For the text-containing cell, return its midpoint in (X, Y) coordinate format. 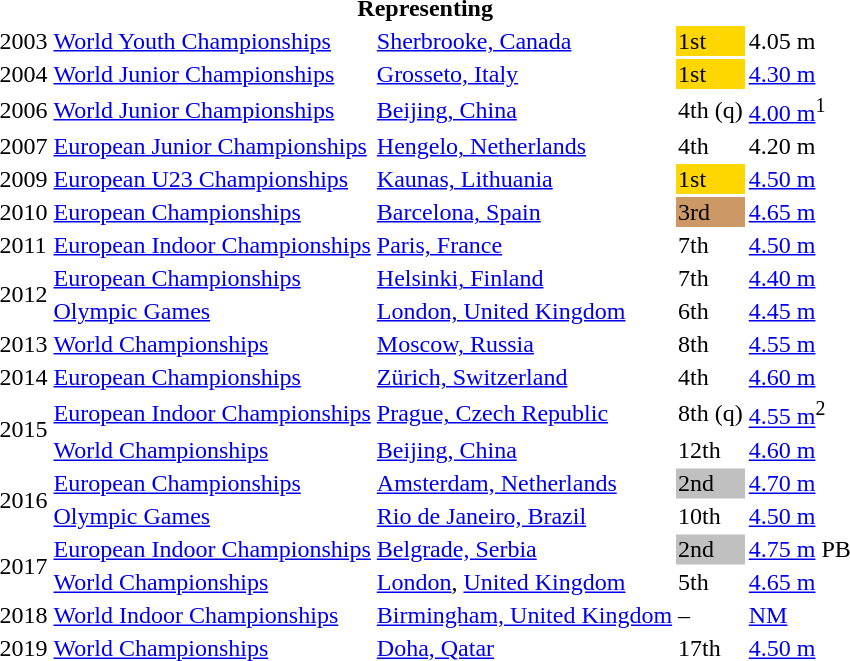
Amsterdam, Netherlands (524, 483)
World Youth Championships (212, 41)
8th (711, 344)
3rd (711, 212)
Rio de Janeiro, Brazil (524, 516)
6th (711, 311)
Moscow, Russia (524, 344)
World Indoor Championships (212, 615)
European U23 Championships (212, 179)
Barcelona, Spain (524, 212)
Birmingham, United Kingdom (524, 615)
8th (q) (711, 413)
Grosseto, Italy (524, 74)
12th (711, 450)
Hengelo, Netherlands (524, 146)
Kaunas, Lithuania (524, 179)
Paris, France (524, 245)
Prague, Czech Republic (524, 413)
Zürich, Switzerland (524, 377)
Sherbrooke, Canada (524, 41)
European Junior Championships (212, 146)
4th (q) (711, 110)
Helsinki, Finland (524, 278)
– (711, 615)
Belgrade, Serbia (524, 549)
5th (711, 582)
10th (711, 516)
